Locate the cell with the specified text and output its [X, Y] center coordinate. 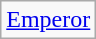
Emperor [48, 20]
